Extract the (x, y) coordinate from the center of the cell holding the provided text.  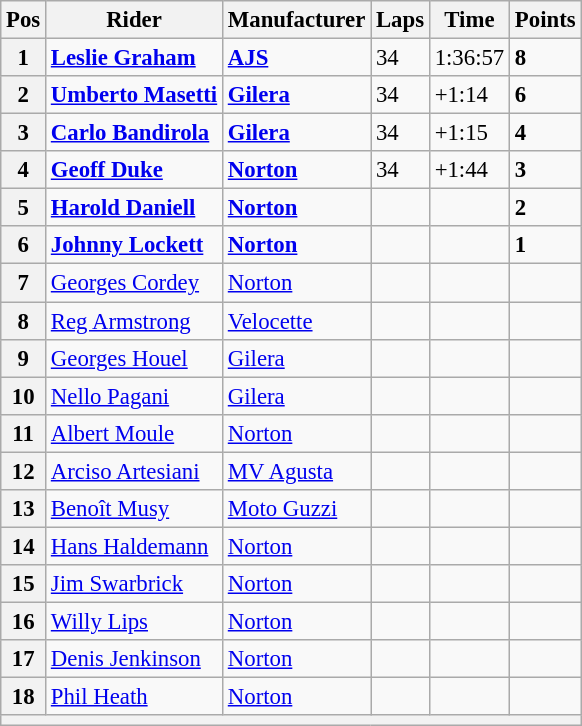
Georges Houel (134, 358)
Georges Cordey (134, 283)
11 (24, 433)
7 (24, 283)
Geoff Duke (134, 170)
Jim Swarbrick (134, 584)
Umberto Masetti (134, 95)
Leslie Graham (134, 58)
Phil Heath (134, 697)
Manufacturer (296, 20)
5 (24, 208)
10 (24, 396)
Arciso Artesiani (134, 471)
Moto Guzzi (296, 509)
Harold Daniell (134, 208)
17 (24, 659)
Reg Armstrong (134, 321)
Pos (24, 20)
13 (24, 509)
Johnny Lockett (134, 245)
Albert Moule (134, 433)
MV Agusta (296, 471)
18 (24, 697)
Nello Pagani (134, 396)
Denis Jenkinson (134, 659)
Laps (400, 20)
16 (24, 621)
15 (24, 584)
Hans Haldemann (134, 546)
14 (24, 546)
Rider (134, 20)
12 (24, 471)
+1:44 (469, 170)
9 (24, 358)
+1:14 (469, 95)
+1:15 (469, 133)
Benoît Musy (134, 509)
Willy Lips (134, 621)
Carlo Bandirola (134, 133)
AJS (296, 58)
Time (469, 20)
Velocette (296, 321)
Points (546, 20)
1:36:57 (469, 58)
